Pinpoint the cell where the given text exists, returning its (x, y) midpoint coordinate. 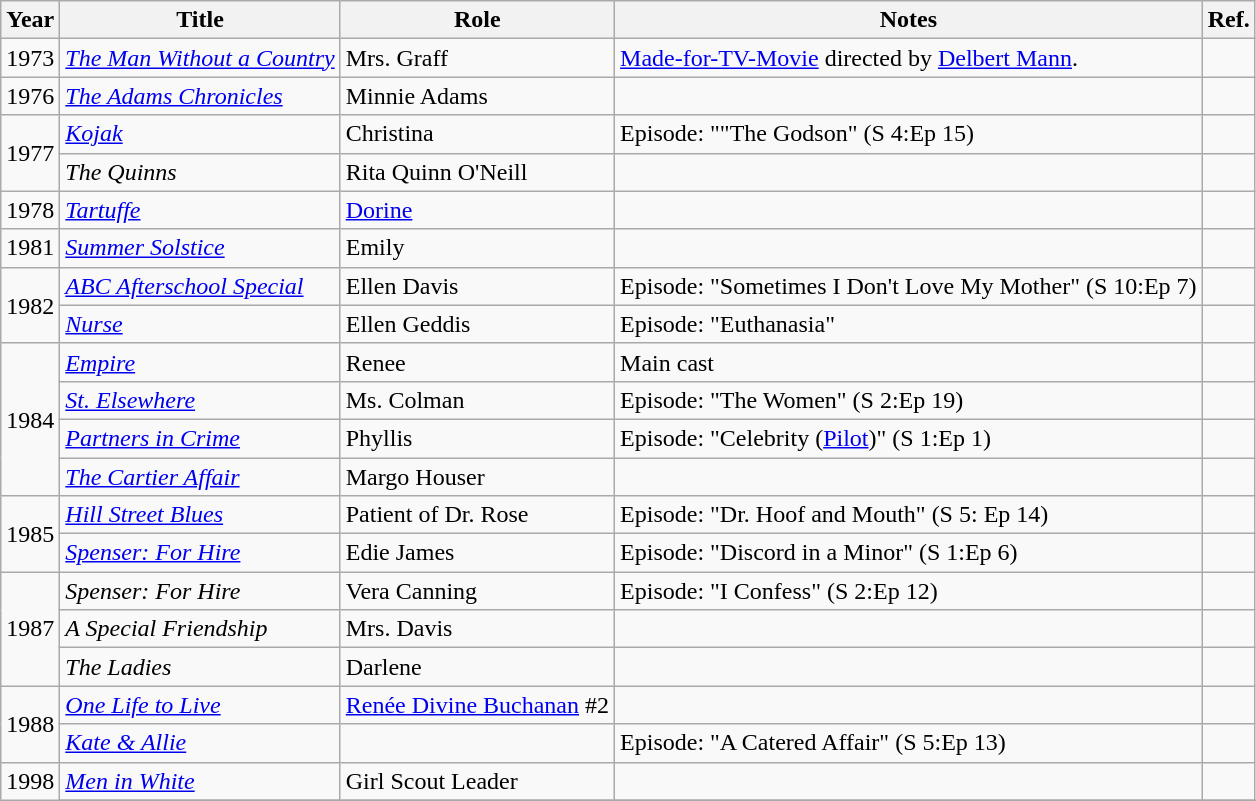
Ellen Geddis (477, 324)
Hill Street Blues (200, 515)
Men in White (200, 781)
Kate & Allie (200, 743)
Mrs. Graff (477, 58)
Year (30, 20)
Phyllis (477, 438)
St. Elsewhere (200, 400)
Summer Solstice (200, 248)
Edie James (477, 553)
Tartuffe (200, 210)
The Man Without a Country (200, 58)
Patient of Dr. Rose (477, 515)
The Ladies (200, 667)
Vera Canning (477, 591)
Notes (909, 20)
1985 (30, 534)
Main cast (909, 362)
1973 (30, 58)
ABC Afterschool Special (200, 286)
Christina (477, 134)
Made-for-TV-Movie directed by Delbert Mann. (909, 58)
Episode: ""The Godson" (S 4:Ep 15) (909, 134)
Nurse (200, 324)
The Cartier Affair (200, 477)
1984 (30, 419)
Mrs. Davis (477, 629)
1998 (30, 781)
1976 (30, 96)
Rita Quinn O'Neill (477, 172)
Episode: "Discord in a Minor" (S 1:Ep 6) (909, 553)
Girl Scout Leader (477, 781)
The Quinns (200, 172)
Title (200, 20)
Darlene (477, 667)
Emily (477, 248)
Episode: "A Catered Affair" (S 5:Ep 13) (909, 743)
A Special Friendship (200, 629)
Episode: "Euthanasia" (909, 324)
1981 (30, 248)
Ms. Colman (477, 400)
Margo Houser (477, 477)
Renée Divine Buchanan #2 (477, 705)
1977 (30, 153)
Empire (200, 362)
Minnie Adams (477, 96)
Episode: "Dr. Hoof and Mouth" (S 5: Ep 14) (909, 515)
One Life to Live (200, 705)
Episode: "I Confess" (S 2:Ep 12) (909, 591)
1987 (30, 629)
The Adams Chronicles (200, 96)
Dorine (477, 210)
Episode: "The Women" (S 2:Ep 19) (909, 400)
Role (477, 20)
1978 (30, 210)
Ref. (1228, 20)
Kojak (200, 134)
Partners in Crime (200, 438)
Episode: "Celebrity (Pilot)" (S 1:Ep 1) (909, 438)
Ellen Davis (477, 286)
Renee (477, 362)
1988 (30, 724)
1982 (30, 305)
Episode: "Sometimes I Don't Love My Mother" (S 10:Ep 7) (909, 286)
